From the cell containing the given text, extract its center point as (X, Y) coordinate. 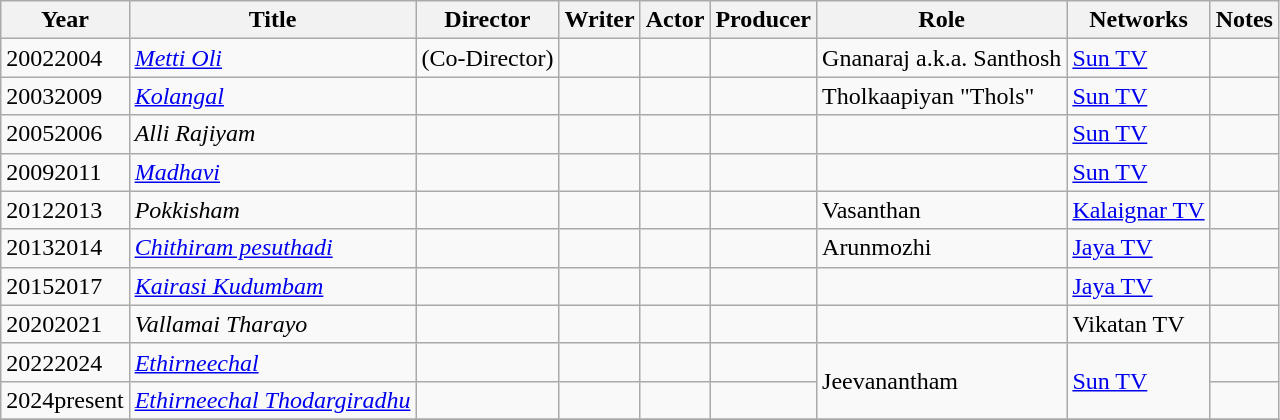
20222024 (65, 362)
Vallamai Tharayo (272, 324)
20022004 (65, 58)
Director (488, 20)
Ethirneechal Thodargiradhu (272, 400)
Jeevanantham (942, 381)
20152017 (65, 286)
(Co-Director) (488, 58)
Actor (675, 20)
Title (272, 20)
Kairasi Kudumbam (272, 286)
20032009 (65, 96)
Madhavi (272, 172)
20202021 (65, 324)
Tholkaapiyan "Thols" (942, 96)
Networks (1138, 20)
20132014 (65, 248)
Pokkisham (272, 210)
2024present (65, 400)
Metti Oli (272, 58)
Alli Rajiyam (272, 134)
20092011 (65, 172)
Arunmozhi (942, 248)
Chithiram pesuthadi (272, 248)
Vikatan TV (1138, 324)
Ethirneechal (272, 362)
20052006 (65, 134)
Producer (764, 20)
Notes (1244, 20)
20122013 (65, 210)
Kalaignar TV (1138, 210)
Kolangal (272, 96)
Writer (600, 20)
Vasanthan (942, 210)
Role (942, 20)
Gnanaraj a.k.a. Santhosh (942, 58)
Year (65, 20)
